From the cell containing the given text, extract its center point as [X, Y] coordinate. 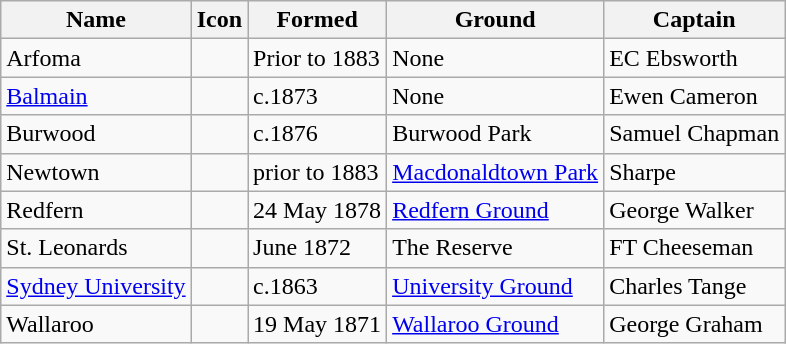
Icon [219, 20]
Charles Tange [694, 286]
FT Cheeseman [694, 248]
EC Ebsworth [694, 58]
Captain [694, 20]
Arfoma [96, 58]
St. Leonards [96, 248]
24 May 1878 [318, 210]
prior to 1883 [318, 172]
c.1863 [318, 286]
Redfern [96, 210]
Prior to 1883 [318, 58]
Redfern Ground [496, 210]
George Graham [694, 324]
c.1873 [318, 96]
June 1872 [318, 248]
Samuel Chapman [694, 134]
Wallaroo [96, 324]
Ground [496, 20]
Wallaroo Ground [496, 324]
c.1876 [318, 134]
19 May 1871 [318, 324]
University Ground [496, 286]
Ewen Cameron [694, 96]
Burwood Park [496, 134]
Burwood [96, 134]
Name [96, 20]
Sydney University [96, 286]
Newtown [96, 172]
Sharpe [694, 172]
Formed [318, 20]
George Walker [694, 210]
The Reserve [496, 248]
Macdonaldtown Park [496, 172]
Balmain [96, 96]
